Determine the [x, y] coordinate at the center of the cell enclosing the given text.  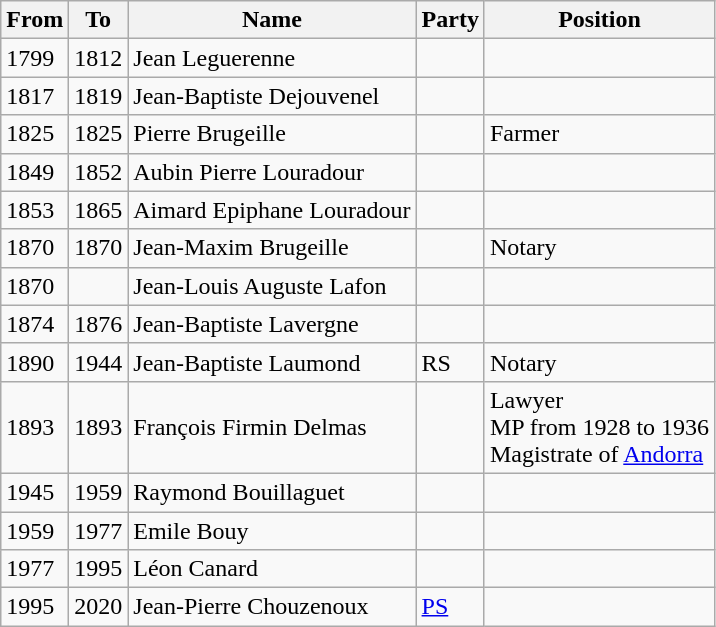
1853 [35, 210]
1876 [98, 324]
Jean-Louis Auguste Lafon [272, 286]
Position [599, 20]
1945 [35, 492]
Jean-Baptiste Dejouvenel [272, 96]
1819 [98, 96]
LawyerMP from 1928 to 1936Magistrate of Andorra [599, 427]
2020 [98, 607]
1849 [35, 172]
1852 [98, 172]
Jean-Pierre Chouzenoux [272, 607]
Aubin Pierre Louradour [272, 172]
1890 [35, 362]
Raymond Bouillaguet [272, 492]
Jean Leguerenne [272, 58]
1865 [98, 210]
Pierre Brugeille [272, 134]
PS [450, 607]
1812 [98, 58]
From [35, 20]
1944 [98, 362]
1799 [35, 58]
Jean-Baptiste Laumond [272, 362]
Léon Canard [272, 569]
Jean-Baptiste Lavergne [272, 324]
Name [272, 20]
Emile Bouy [272, 531]
François Firmin Delmas [272, 427]
Farmer [599, 134]
RS [450, 362]
Aimard Epiphane Louradour [272, 210]
Party [450, 20]
To [98, 20]
Jean-Maxim Brugeille [272, 248]
1874 [35, 324]
1817 [35, 96]
